For the text-containing cell, return its midpoint in [X, Y] coordinate format. 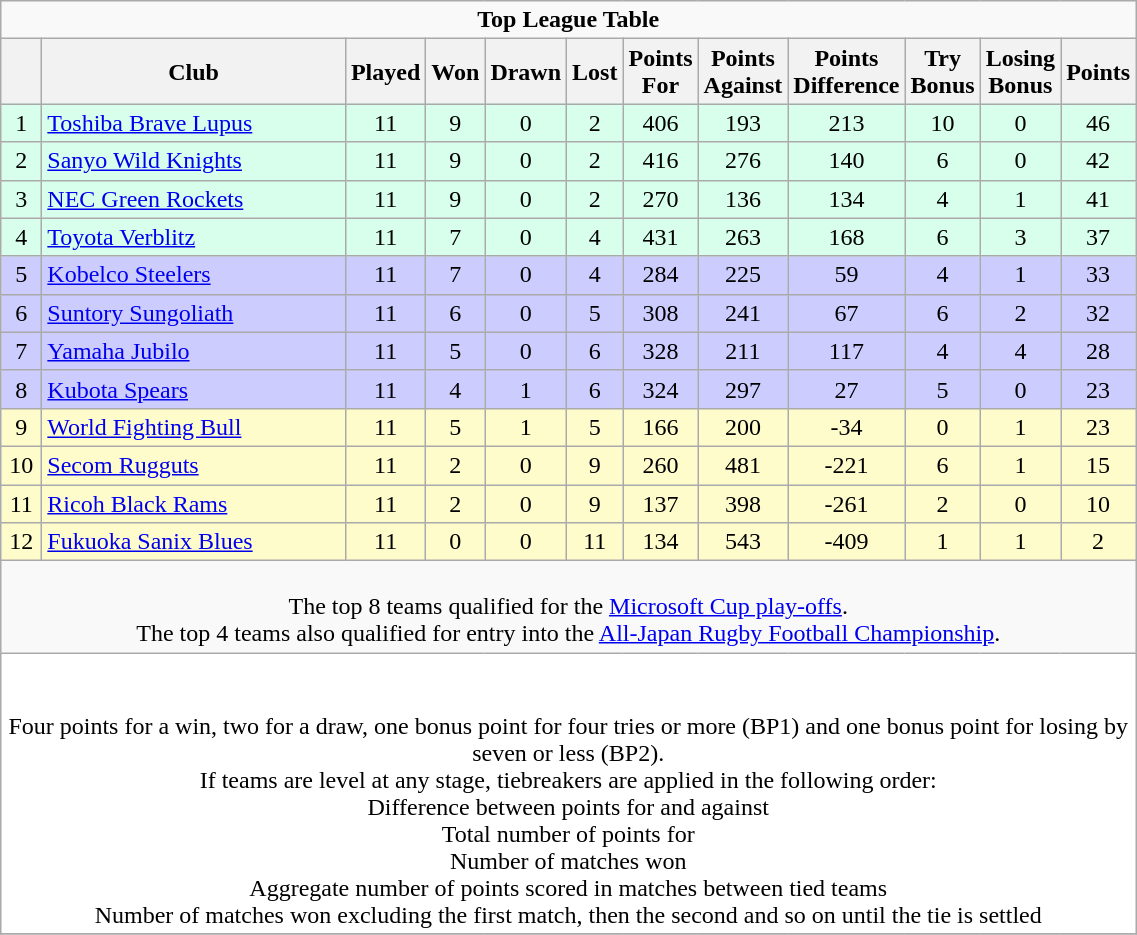
-409 [846, 542]
Points [1098, 72]
398 [743, 503]
-34 [846, 427]
225 [743, 275]
Played [385, 72]
-221 [846, 465]
42 [1098, 161]
213 [846, 123]
Secom Rugguts [194, 465]
431 [660, 237]
Ricoh Black Rams [194, 503]
284 [660, 275]
Points Against [743, 72]
-261 [846, 503]
117 [846, 351]
12 [22, 542]
Lost [595, 72]
Points Difference [846, 72]
28 [1098, 351]
15 [1098, 465]
140 [846, 161]
World Fighting Bull [194, 427]
406 [660, 123]
308 [660, 313]
32 [1098, 313]
Won [456, 72]
Toshiba Brave Lupus [194, 123]
168 [846, 237]
37 [1098, 237]
193 [743, 123]
Points For [660, 72]
Losing Bonus [1020, 72]
211 [743, 351]
270 [660, 199]
166 [660, 427]
Drawn [526, 72]
241 [743, 313]
543 [743, 542]
59 [846, 275]
8 [22, 389]
Toyota Verblitz [194, 237]
137 [660, 503]
328 [660, 351]
260 [660, 465]
416 [660, 161]
41 [1098, 199]
Try Bonus [942, 72]
Fukuoka Sanix Blues [194, 542]
200 [743, 427]
NEC Green Rockets [194, 199]
481 [743, 465]
Kubota Spears [194, 389]
33 [1098, 275]
46 [1098, 123]
324 [660, 389]
Sanyo Wild Knights [194, 161]
Suntory Sungoliath [194, 313]
297 [743, 389]
The top 8 teams qualified for the Microsoft Cup play-offs. The top 4 teams also qualified for entry into the All-Japan Rugby Football Championship. [568, 607]
27 [846, 389]
Club [194, 72]
263 [743, 237]
Yamaha Jubilo [194, 351]
Top League Table [568, 20]
67 [846, 313]
136 [743, 199]
Kobelco Steelers [194, 275]
276 [743, 161]
